Locate the cell with the specified text and output its [X, Y] center coordinate. 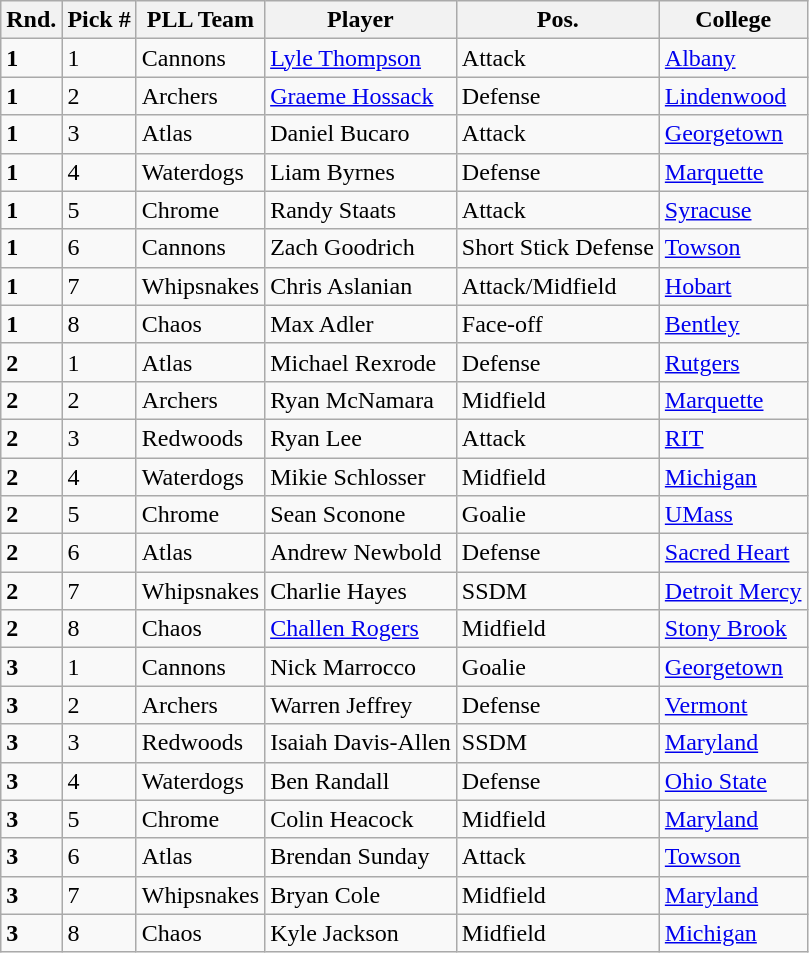
Andrew Newbold [361, 553]
Zach Goodrich [361, 248]
Ohio State [733, 781]
Nick Marrocco [361, 667]
Sacred Heart [733, 553]
Hobart [733, 286]
Attack/Midfield [558, 286]
Liam Byrnes [361, 172]
Randy Staats [361, 210]
Stony Brook [733, 629]
Player [361, 20]
Charlie Hayes [361, 591]
Kyle Jackson [361, 933]
Albany [733, 58]
UMass [733, 515]
Ryan Lee [361, 438]
Bentley [733, 324]
Challen Rogers [361, 629]
Pick # [99, 20]
Bryan Cole [361, 895]
Pos. [558, 20]
Colin Heacock [361, 819]
Lindenwood [733, 96]
Lyle Thompson [361, 58]
Short Stick Defense [558, 248]
Syracuse [733, 210]
Rnd. [32, 20]
Sean Sconone [361, 515]
Ryan McNamara [361, 400]
Vermont [733, 705]
Face-off [558, 324]
Michael Rexrode [361, 362]
Graeme Hossack [361, 96]
Detroit Mercy [733, 591]
Rutgers [733, 362]
PLL Team [200, 20]
Chris Aslanian [361, 286]
Max Adler [361, 324]
Daniel Bucaro [361, 134]
Brendan Sunday [361, 857]
RIT [733, 438]
Isaiah Davis-Allen [361, 743]
Mikie Schlosser [361, 477]
Warren Jeffrey [361, 705]
College [733, 20]
Ben Randall [361, 781]
